Return the (x, y) coordinate for the center point of the cell that contains the specified text.  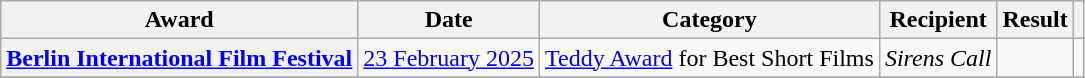
Berlin International Film Festival (180, 58)
23 February 2025 (449, 58)
Category (710, 20)
Recipient (938, 20)
Award (180, 20)
Teddy Award for Best Short Films (710, 58)
Date (449, 20)
Sirens Call (938, 58)
Result (1035, 20)
